Extract the [x, y] coordinate from the center of the cell holding the provided text.  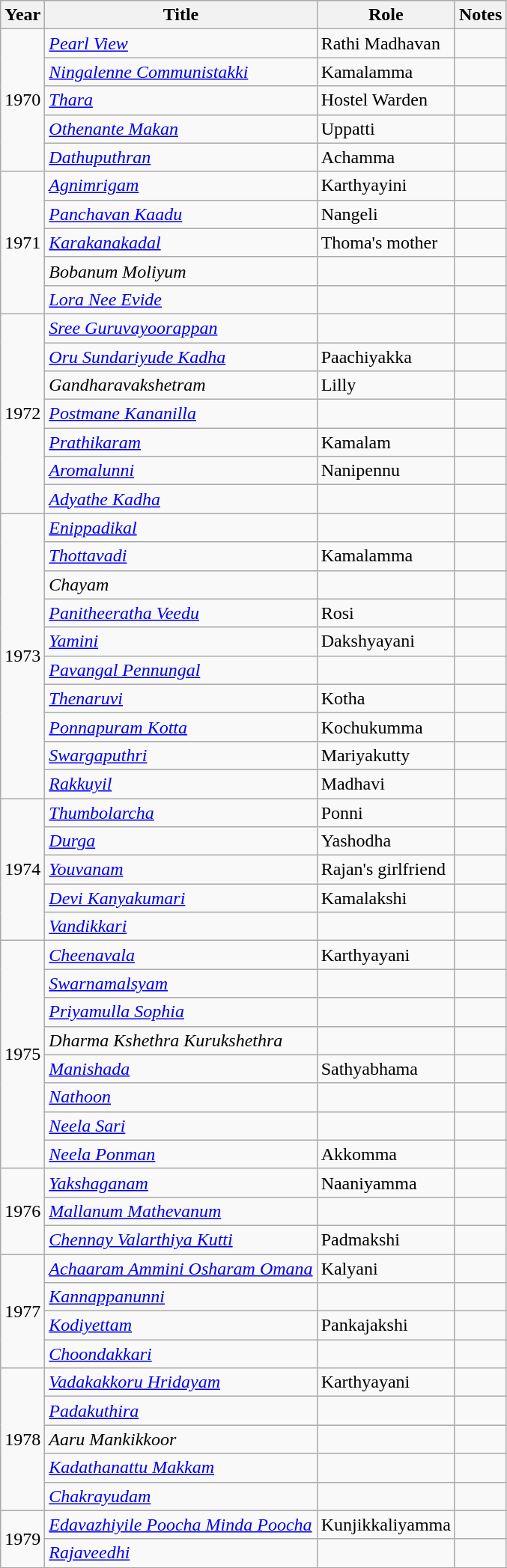
Title [181, 15]
1973 [22, 656]
Panchavan Kaadu [181, 214]
1970 [22, 100]
Karakanakadal [181, 242]
Naaniyamma [386, 1183]
Panitheeratha Veedu [181, 613]
Bobanum Moliyum [181, 271]
Pearl View [181, 43]
Paachiyakka [386, 357]
Nanipennu [386, 471]
Dakshyayani [386, 641]
Thoma's mother [386, 242]
Mallanum Mathevanum [181, 1211]
Karthyayini [386, 186]
Postmane Kananilla [181, 414]
Othenante Makan [181, 129]
Pavangal Pennungal [181, 670]
Nathoon [181, 1097]
Choondakkari [181, 1354]
Adyathe Kadha [181, 499]
Neela Sari [181, 1126]
Aromalunni [181, 471]
Achaaram Ammini Osharam Omana [181, 1269]
Ponni [386, 812]
Durga [181, 841]
Lora Nee Evide [181, 299]
Thenaruvi [181, 698]
1976 [22, 1211]
Mariyakutty [386, 755]
Sree Guruvayoorappan [181, 328]
Lilly [386, 385]
Kamalam [386, 442]
1977 [22, 1311]
1979 [22, 1539]
Ponnapuram Kotta [181, 727]
Pankajakshi [386, 1326]
Dharma Kshethra Kurukshethra [181, 1040]
1971 [22, 242]
Yamini [181, 641]
Kochukumma [386, 727]
Achamma [386, 157]
Padakuthira [181, 1411]
Thumbolarcha [181, 812]
Swarnamalsyam [181, 983]
Padmakshi [386, 1239]
Neela Ponman [181, 1154]
Thottavadi [181, 556]
Chennay Valarthiya Kutti [181, 1239]
Kadathanattu Makkam [181, 1468]
Vandikkari [181, 927]
Priyamulla Sophia [181, 1012]
Oru Sundariyude Kadha [181, 357]
Gandharavakshetram [181, 385]
Nangeli [386, 214]
Kunjikkaliyamma [386, 1525]
1975 [22, 1055]
Youvanam [181, 870]
Manishada [181, 1069]
Kalyani [386, 1269]
Prathikaram [181, 442]
Sathyabhama [386, 1069]
Aaru Mankikkoor [181, 1439]
Vadakakkoru Hridayam [181, 1382]
Swargaputhri [181, 755]
Devi Kanyakumari [181, 898]
Ningalenne Communistakki [181, 72]
Kannappanunni [181, 1297]
Rajaveedhi [181, 1553]
Hostel Warden [386, 100]
Notes [480, 15]
1978 [22, 1439]
Edavazhiyile Poocha Minda Poocha [181, 1525]
Uppatti [386, 129]
1972 [22, 413]
Chayam [181, 585]
Rosi [386, 613]
Chakrayudam [181, 1496]
Agnimrigam [181, 186]
1974 [22, 869]
Rathi Madhavan [386, 43]
Year [22, 15]
Enippadikal [181, 528]
Rajan's girlfriend [386, 870]
Dathuputhran [181, 157]
Role [386, 15]
Kamalakshi [386, 898]
Kotha [386, 698]
Kodiyettam [181, 1326]
Madhavi [386, 784]
Yakshaganam [181, 1183]
Akkomma [386, 1154]
Thara [181, 100]
Cheenavala [181, 955]
Yashodha [386, 841]
Rakkuyil [181, 784]
